For the text-containing cell, return its midpoint in (x, y) coordinate format. 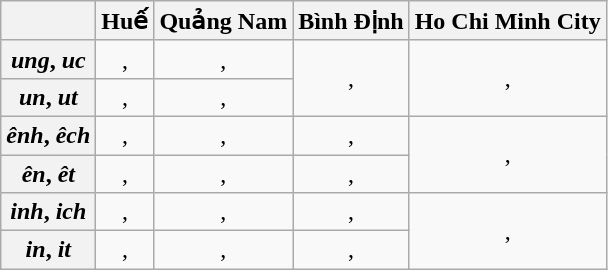
Ho Chi Minh City (508, 21)
ên, êt (48, 173)
inh, ich (48, 212)
Bình Định (351, 21)
Huế (125, 21)
in, it (48, 250)
ênh, êch (48, 135)
ung, uc (48, 59)
un, ut (48, 97)
Quảng Nam (224, 21)
